For the text-containing cell, return its midpoint in (X, Y) coordinate format. 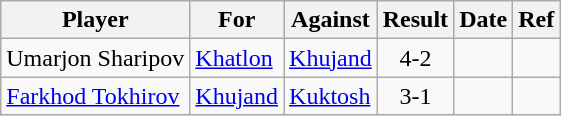
Ref (536, 20)
Player (96, 20)
Result (415, 20)
Farkhod Tokhirov (96, 96)
Against (331, 20)
Kuktosh (331, 96)
Date (484, 20)
For (237, 20)
3-1 (415, 96)
Khatlon (237, 58)
Umarjon Sharipov (96, 58)
4-2 (415, 58)
